Extract the (X, Y) coordinate from the center of the cell holding the provided text.  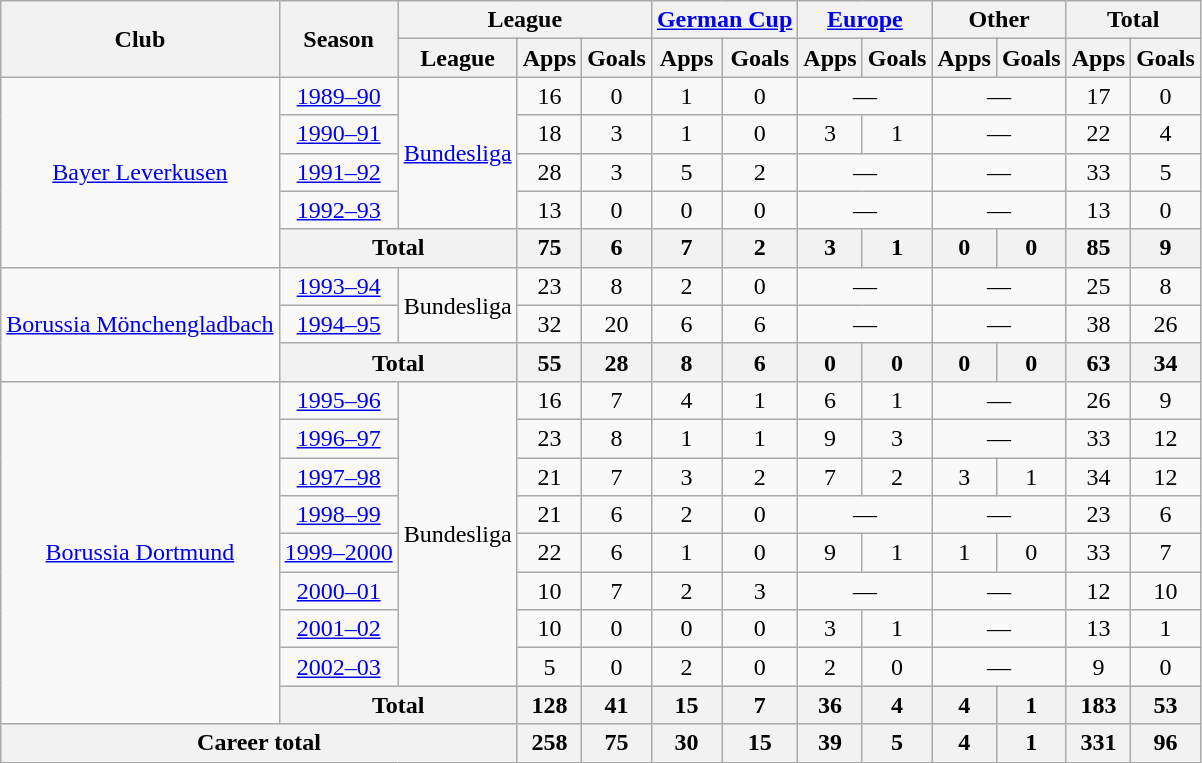
96 (1166, 743)
Bayer Leverkusen (140, 172)
Other (999, 20)
41 (617, 705)
17 (1098, 96)
25 (1098, 286)
1999–2000 (338, 553)
331 (1098, 743)
1990–91 (338, 134)
1997–98 (338, 477)
36 (830, 705)
Europe (865, 20)
Borussia Dortmund (140, 552)
2000–01 (338, 591)
Club (140, 39)
Career total (259, 743)
1992–93 (338, 210)
2002–03 (338, 667)
1989–90 (338, 96)
1994–95 (338, 324)
1993–94 (338, 286)
1991–92 (338, 172)
1996–97 (338, 438)
Borussia Mönchengladbach (140, 324)
20 (617, 324)
18 (549, 134)
183 (1098, 705)
39 (830, 743)
30 (686, 743)
53 (1166, 705)
1995–96 (338, 400)
85 (1098, 248)
32 (549, 324)
German Cup (724, 20)
258 (549, 743)
1998–99 (338, 515)
55 (549, 362)
38 (1098, 324)
Season (338, 39)
63 (1098, 362)
2001–02 (338, 629)
128 (549, 705)
